Detect which cell encompasses the target text, then output its (X, Y) center coordinate. 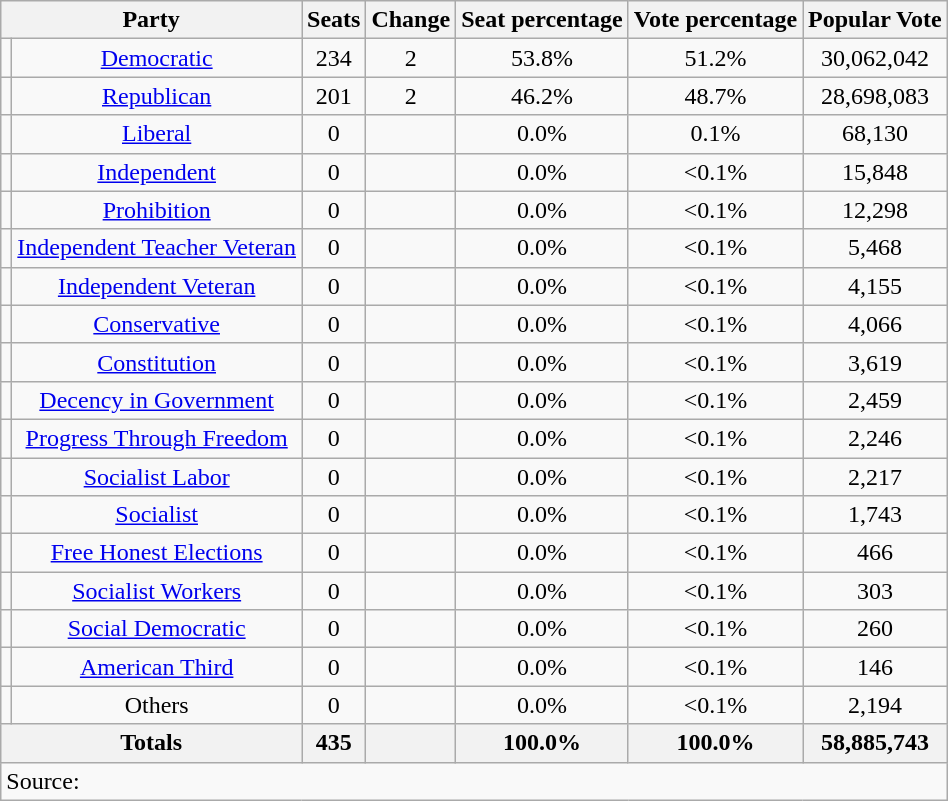
Conservative (157, 324)
435 (334, 743)
Social Democratic (157, 629)
51.2% (715, 58)
5,468 (876, 248)
American Third (157, 667)
48.7% (715, 96)
Republican (157, 96)
58,885,743 (876, 743)
30,062,042 (876, 58)
0.1% (715, 134)
Liberal (157, 134)
Others (157, 705)
234 (334, 58)
466 (876, 553)
Popular Vote (876, 20)
68,130 (876, 134)
303 (876, 591)
Socialist Labor (157, 477)
2,246 (876, 438)
Vote percentage (715, 20)
46.2% (542, 96)
201 (334, 96)
Change (411, 20)
Socialist Workers (157, 591)
3,619 (876, 362)
Source: (474, 781)
Independent (157, 172)
260 (876, 629)
4,066 (876, 324)
Free Honest Elections (157, 553)
Progress Through Freedom (157, 438)
28,698,083 (876, 96)
Socialist (157, 515)
Independent Veteran (157, 286)
Prohibition (157, 210)
Totals (152, 743)
12,298 (876, 210)
4,155 (876, 286)
Decency in Government (157, 400)
2,459 (876, 400)
53.8% (542, 58)
Seats (334, 20)
Democratic (157, 58)
1,743 (876, 515)
15,848 (876, 172)
Constitution (157, 362)
2,194 (876, 705)
2,217 (876, 477)
Independent Teacher Veteran (157, 248)
Seat percentage (542, 20)
146 (876, 667)
Party (152, 20)
